Locate the cell with the specified text and output its [x, y] center coordinate. 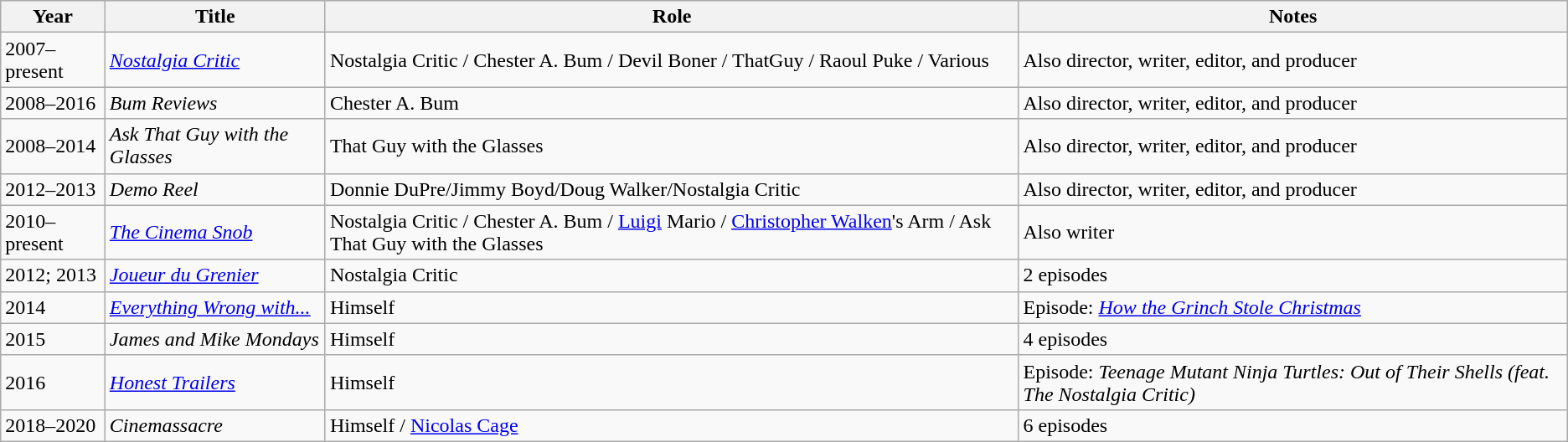
Donnie DuPre/Jimmy Boyd/Doug Walker/Nostalgia Critic [672, 189]
Role [672, 17]
Cinemassacre [214, 425]
2010–present [54, 233]
Nostalgia Critic / Chester A. Bum / Devil Boner / ThatGuy / Raoul Puke / Various [672, 60]
Notes [1293, 17]
Everything Wrong with... [214, 307]
Also writer [1293, 233]
James and Mike Mondays [214, 339]
2008–2014 [54, 146]
2007–present [54, 60]
6 episodes [1293, 425]
Himself / Nicolas Cage [672, 425]
Joueur du Grenier [214, 275]
Ask That Guy with the Glasses [214, 146]
Year [54, 17]
Bum Reviews [214, 103]
Honest Trailers [214, 382]
2008–2016 [54, 103]
2014 [54, 307]
Chester A. Bum [672, 103]
Title [214, 17]
The Cinema Snob [214, 233]
2012; 2013 [54, 275]
2 episodes [1293, 275]
4 episodes [1293, 339]
Episode: Teenage Mutant Ninja Turtles: Out of Their Shells (feat. The Nostalgia Critic) [1293, 382]
Episode: How the Grinch Stole Christmas [1293, 307]
Nostalgia Critic / Chester A. Bum / Luigi Mario / Christopher Walken's Arm / Ask That Guy with the Glasses [672, 233]
2015 [54, 339]
2016 [54, 382]
2012–2013 [54, 189]
Demo Reel [214, 189]
2018–2020 [54, 425]
That Guy with the Glasses [672, 146]
